Pinpoint the cell where the given text exists, returning its [x, y] midpoint coordinate. 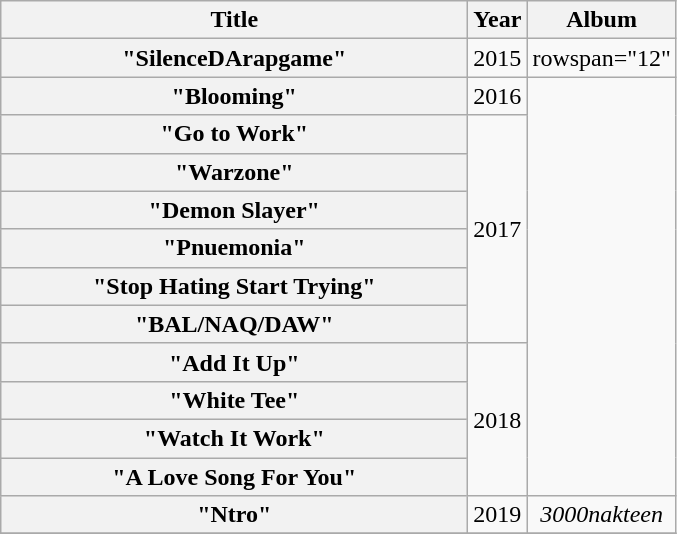
2015 [498, 58]
Title [234, 20]
"Add It Up" [234, 362]
"Watch It Work" [234, 438]
3000nakteen [602, 515]
"White Tee" [234, 400]
"BAL/NAQ/DAW" [234, 324]
2018 [498, 419]
"Demon Slayer" [234, 210]
2019 [498, 515]
"Blooming" [234, 96]
Album [602, 20]
Year [498, 20]
2016 [498, 96]
"Go to Work" [234, 134]
"Pnuemonia" [234, 248]
"SilenceDArapgame" [234, 58]
"A Love Song For You" [234, 477]
"Warzone" [234, 172]
"Ntro" [234, 515]
"Stop Hating Start Trying" [234, 286]
2017 [498, 229]
rowspan="12" [602, 58]
